Locate the cell with the specified text and output its [x, y] center coordinate. 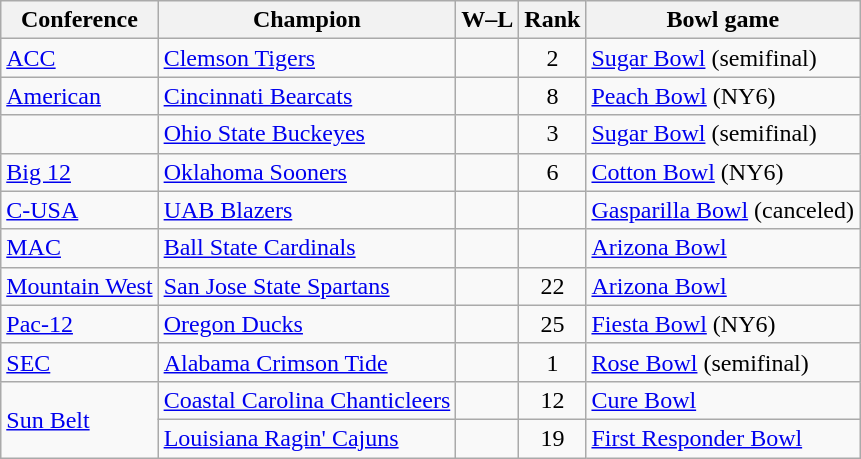
Fiesta Bowl (NY6) [723, 324]
Pac-12 [80, 324]
Louisiana Ragin' Cajuns [307, 438]
12 [552, 400]
Champion [307, 20]
Bowl game [723, 20]
MAC [80, 248]
Rank [552, 20]
Oklahoma Sooners [307, 172]
Peach Bowl (NY6) [723, 96]
Big 12 [80, 172]
First Responder Bowl [723, 438]
San Jose State Spartans [307, 286]
SEC [80, 362]
UAB Blazers [307, 210]
American [80, 96]
ACC [80, 58]
3 [552, 134]
Mountain West [80, 286]
Coastal Carolina Chanticleers [307, 400]
Sun Belt [80, 419]
2 [552, 58]
Conference [80, 20]
C-USA [80, 210]
8 [552, 96]
W–L [488, 20]
Cure Bowl [723, 400]
Rose Bowl (semifinal) [723, 362]
25 [552, 324]
Ball State Cardinals [307, 248]
Cotton Bowl (NY6) [723, 172]
19 [552, 438]
Cincinnati Bearcats [307, 96]
22 [552, 286]
Ohio State Buckeyes [307, 134]
1 [552, 362]
Alabama Crimson Tide [307, 362]
Clemson Tigers [307, 58]
Oregon Ducks [307, 324]
Gasparilla Bowl (canceled) [723, 210]
6 [552, 172]
